Pinpoint the cell where the given text exists, returning its (x, y) midpoint coordinate. 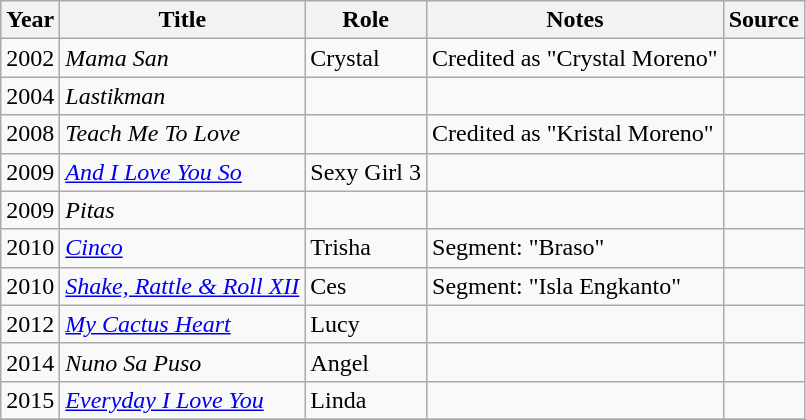
2015 (30, 400)
Role (366, 20)
Segment: "Isla Engkanto" (576, 286)
Lastikman (182, 96)
Angel (366, 362)
Teach Me To Love (182, 134)
Ces (366, 286)
Nuno Sa Puso (182, 362)
Cinco (182, 248)
Source (764, 20)
Trisha (366, 248)
2014 (30, 362)
Segment: "Braso" (576, 248)
Linda (366, 400)
And I Love You So (182, 172)
2008 (30, 134)
Everyday I Love You (182, 400)
2012 (30, 324)
Notes (576, 20)
Credited as "Crystal Moreno" (576, 58)
Shake, Rattle & Roll XII (182, 286)
Year (30, 20)
Mama San (182, 58)
Pitas (182, 210)
Credited as "Kristal Moreno" (576, 134)
My Cactus Heart (182, 324)
2002 (30, 58)
Title (182, 20)
Crystal (366, 58)
Sexy Girl 3 (366, 172)
2004 (30, 96)
Lucy (366, 324)
